Provide the [x, y] coordinate of the cell's center where the given text is located.  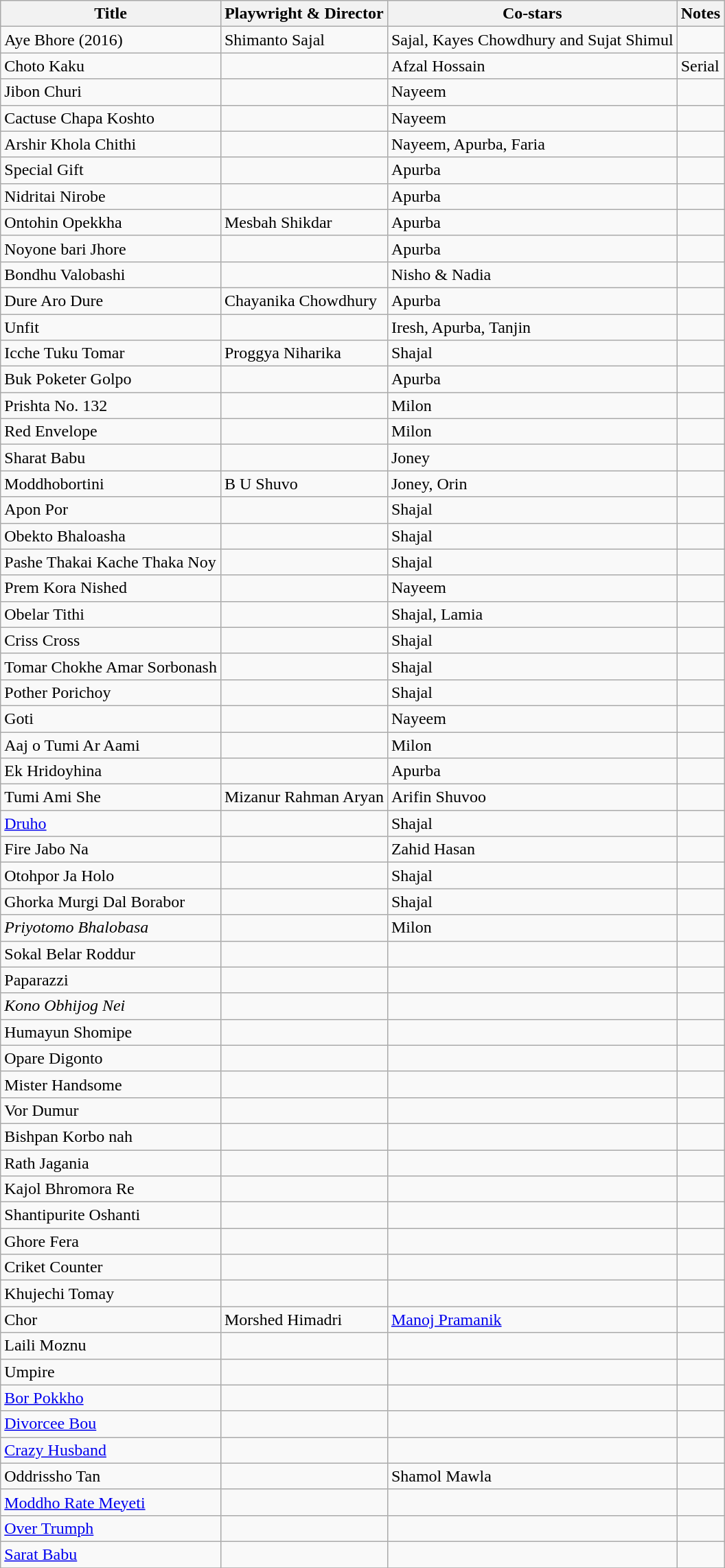
Moddho Rate Meyeti [111, 1502]
Sajal, Kayes Chowdhury and Sujat Shimul [532, 40]
Priyotomo Bhalobasa [111, 928]
Sokal Belar Roddur [111, 954]
Morshed Himadri [303, 1320]
Ghorka Murgi Dal Borabor [111, 902]
Pother Porichoy [111, 692]
Obelar Tithi [111, 614]
Special Gift [111, 170]
B U Shuvo [303, 484]
Chayanika Chowdhury [303, 301]
Buk Poketer Golpo [111, 379]
Arshir Khola Chithi [111, 144]
Over Trumph [111, 1528]
Apon Por [111, 510]
Laili Moznu [111, 1346]
Mister Handsome [111, 1084]
Joney [532, 458]
Zahid Hasan [532, 850]
Ek Hridoyhina [111, 771]
Pashe Thakai Kache Thaka Noy [111, 562]
Chor [111, 1320]
Playwright & Director [303, 14]
Fire Jabo Na [111, 850]
Bishpan Korbo nah [111, 1136]
Joney, Orin [532, 484]
Arifin Shuvoo [532, 797]
Nayeem, Apurba, Faria [532, 144]
Red Envelope [111, 432]
Nidritai Nirobe [111, 196]
Unfit [111, 327]
Manoj Pramanik [532, 1320]
Shajal, Lamia [532, 614]
Sharat Babu [111, 458]
Bondhu Valobashi [111, 274]
Crazy Husband [111, 1450]
Notes [700, 14]
Mesbah Shikdar [303, 222]
Goti [111, 718]
Vor Dumur [111, 1110]
Proggya Niharika [303, 353]
Dure Aro Dure [111, 301]
Umpire [111, 1372]
Paparazzi [111, 980]
Tumi Ami She [111, 797]
Opare Digonto [111, 1058]
Icche Tuku Tomar [111, 353]
Criket Counter [111, 1267]
Kajol Bhromora Re [111, 1189]
Sarat Babu [111, 1554]
Aaj o Tumi Ar Aami [111, 745]
Iresh, Apurba, Tanjin [532, 327]
Kono Obhijog Nei [111, 1006]
Prishta No. 132 [111, 406]
Title [111, 14]
Obekto Bhaloasha [111, 536]
Rath Jagania [111, 1163]
Druho [111, 823]
Shamol Mawla [532, 1476]
Shantipurite Oshanti [111, 1215]
Ghore Fera [111, 1241]
Nisho & Nadia [532, 274]
Khujechi Tomay [111, 1294]
Choto Kaku [111, 66]
Oddrissho Tan [111, 1476]
Cactuse Chapa Koshto [111, 118]
Serial [700, 66]
Co-stars [532, 14]
Tomar Chokhe Amar Sorbonash [111, 666]
Prem Kora Nished [111, 588]
Divorcee Bou [111, 1424]
Aye Bhore (2016) [111, 40]
Ontohin Opekkha [111, 222]
Humayun Shomipe [111, 1032]
Otohpor Ja Holo [111, 876]
Noyone bari Jhore [111, 248]
Shimanto Sajal [303, 40]
Moddhobortini [111, 484]
Criss Cross [111, 640]
Jibon Churi [111, 92]
Afzal Hossain [532, 66]
Mizanur Rahman Aryan [303, 797]
Bor Pokkho [111, 1398]
